Locate the cell with the specified text and output its (X, Y) center coordinate. 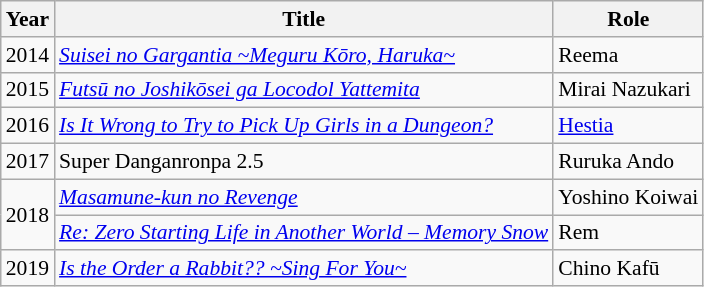
2016 (28, 126)
Title (304, 19)
Re: Zero Starting Life in Another World – Memory Snow (304, 233)
Ruruka Ando (628, 162)
Role (628, 19)
2018 (28, 214)
Reema (628, 55)
Futsū no Joshikōsei ga Locodol Yattemita (304, 90)
Super Danganronpa 2.5 (304, 162)
Is It Wrong to Try to Pick Up Girls in a Dungeon? (304, 126)
Chino Kafū (628, 269)
Mirai Nazukari (628, 90)
Rem (628, 233)
Is the Order a Rabbit?? ~Sing For You~ (304, 269)
Suisei no Gargantia ~Meguru Kōro, Haruka~ (304, 55)
Hestia (628, 126)
Yoshino Koiwai (628, 197)
2014 (28, 55)
2015 (28, 90)
2017 (28, 162)
2019 (28, 269)
Year (28, 19)
Masamune-kun no Revenge (304, 197)
